Return [x, y] of the center of cell containing provided text 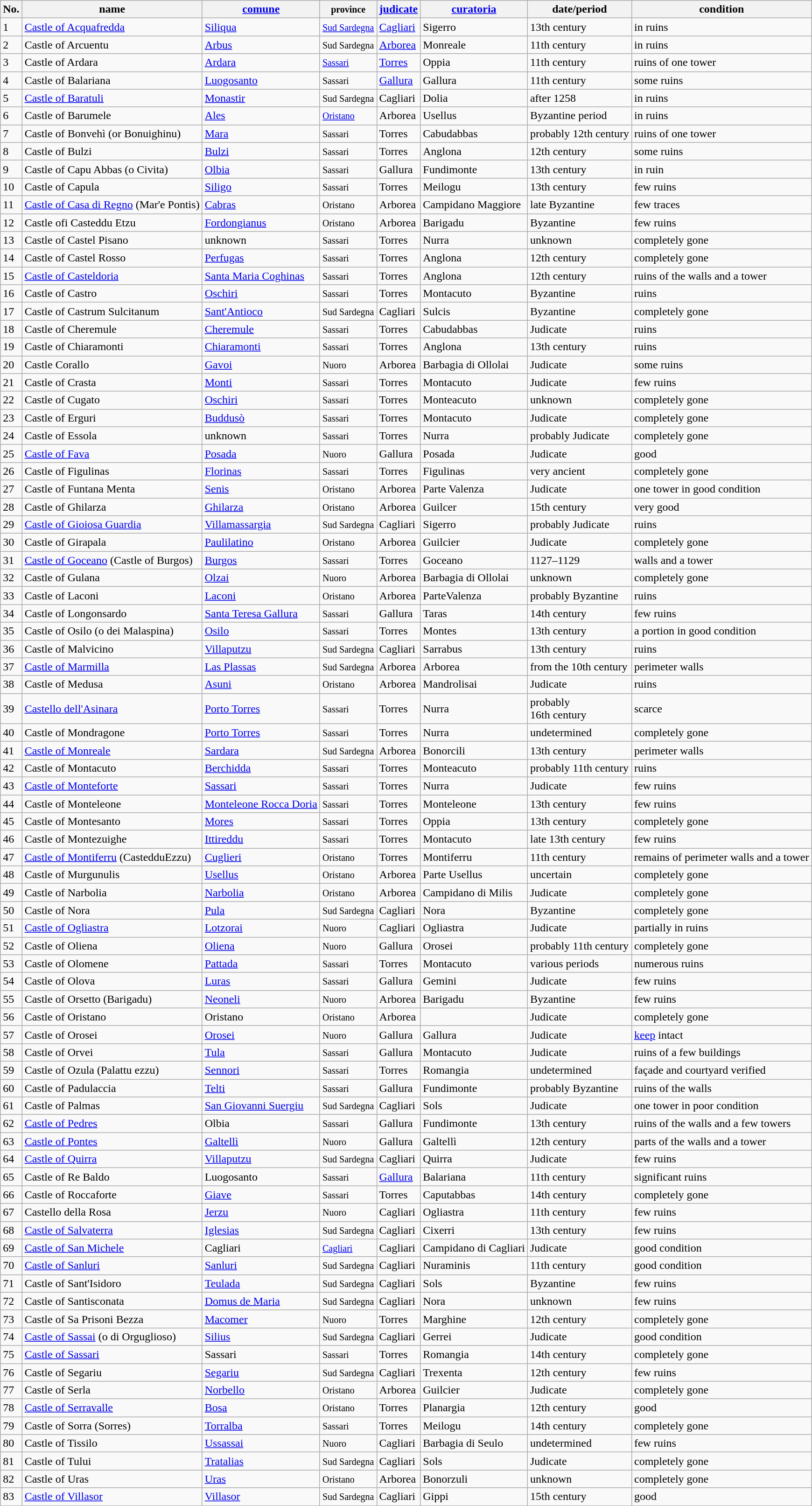
late 13th century [580, 839]
27 [11, 489]
Mores [261, 822]
44 [11, 803]
Castle of Olova [112, 981]
numerous ruins [721, 964]
18 [11, 329]
11 [11, 204]
Paulilatino [261, 542]
Monreale [474, 45]
50 [11, 910]
Castle of Palmas [112, 1106]
Castle of Figulinas [112, 471]
Castle of Mondragone [112, 732]
Buddusò [261, 418]
24 [11, 436]
54 [11, 981]
Santa Maria Coghinas [261, 276]
after 1258 [580, 98]
59 [11, 1070]
Cixerri [474, 1230]
Castle of Girapala [112, 542]
21 [11, 382]
Caputabbas [474, 1195]
Castle of Cugato [112, 400]
13 [11, 240]
ruins of the walls and a few towers [721, 1124]
Figulinas [474, 471]
78 [11, 1408]
Villamassargia [261, 525]
6 [11, 116]
Sardara [261, 750]
65 [11, 1177]
22 [11, 400]
Lotzorai [261, 928]
45 [11, 822]
Olzai [261, 578]
Cabras [261, 204]
Castle of Sassari [112, 1354]
No. [11, 9]
37 [11, 667]
25 [11, 453]
Parte Usellus [474, 875]
Castle of Medusa [112, 684]
Castle of Monteforte [112, 786]
32 [11, 578]
Castle of Orvei [112, 1052]
53 [11, 964]
Castle of Capula [112, 187]
probably 16th century [580, 709]
Castle of Bulzi [112, 151]
Castle of Laconi [112, 596]
Castle of Chiaramonti [112, 347]
one tower in poor condition [721, 1106]
Castle of Ozula (Palattu ezzu) [112, 1070]
Sanluri [261, 1266]
14 [11, 258]
Castle of Pedres [112, 1124]
Marghine [474, 1319]
Monti [261, 382]
Ittireddu [261, 839]
Castle of Nora [112, 910]
73 [11, 1319]
2 [11, 45]
ruins of a few buildings [721, 1052]
38 [11, 684]
Laconi [261, 596]
Cheremule [261, 329]
parts of the walls and a tower [721, 1141]
Florinas [261, 471]
Nuraminis [474, 1266]
35 [11, 631]
1 [11, 27]
67 [11, 1212]
61 [11, 1106]
Narbolia [261, 893]
Domus de Maria [261, 1301]
Sennori [261, 1070]
Castle of Monteleone [112, 803]
few traces [721, 204]
Castle of Osilo (o dei Malaspina) [112, 631]
Perfugas [261, 258]
Silius [261, 1337]
Bonorcili [474, 750]
55 [11, 999]
Telti [261, 1088]
Sant'Antioco [261, 311]
34 [11, 613]
Tula [261, 1052]
Trexenta [474, 1372]
Castle of Barumele [112, 116]
20 [11, 365]
ParteValenza [474, 596]
Taras [474, 613]
52 [11, 946]
26 [11, 471]
Castle of Funtana Menta [112, 489]
Sulcis [474, 311]
Burgos [261, 560]
83 [11, 1497]
3 [11, 63]
Castle of Castel Pisano [112, 240]
date/period [580, 9]
46 [11, 839]
Castle of Montezuighe [112, 839]
Santa Teresa Gallura [261, 613]
51 [11, 928]
Cuglieri [261, 857]
Barbagia di Seulo [474, 1443]
Castle ofi Casteddu Etzu [112, 223]
Ghilarza [261, 507]
Iglesias [261, 1230]
Castle of Salvaterra [112, 1230]
80 [11, 1443]
Balariana [474, 1177]
Siliqua [261, 27]
remains of perimeter walls and a tower [721, 857]
significant ruins [721, 1177]
Castello della Rosa [112, 1212]
Castle of Goceano (Castle of Burgos) [112, 560]
71 [11, 1283]
Pula [261, 910]
Castle of Tului [112, 1461]
comune [261, 9]
Macomer [261, 1319]
Castle of Segariu [112, 1372]
Castle of Pontes [112, 1141]
Segariu [261, 1372]
56 [11, 1017]
57 [11, 1034]
Asuni [261, 684]
Ardara [261, 63]
one tower in good condition [721, 489]
Castle of Montesanto [112, 822]
66 [11, 1195]
Monteleone [474, 803]
Bosa [261, 1408]
Byzantine period [580, 116]
Castle of Uras [112, 1479]
68 [11, 1230]
Pattada [261, 964]
Castle of Serravalle [112, 1408]
Parte Valenza [474, 489]
Planargia [474, 1408]
Neoneli [261, 999]
58 [11, 1052]
4 [11, 80]
Castle of Olomene [112, 964]
Castle of Monreale [112, 750]
Quirra [474, 1159]
Castle of Gulana [112, 578]
82 [11, 1479]
Monastir [261, 98]
39 [11, 709]
23 [11, 418]
Senis [261, 489]
8 [11, 151]
75 [11, 1354]
San Giovanni Suergiu [261, 1106]
walls and a tower [721, 560]
Castle of Casa di Regno (Mar'e Pontis) [112, 204]
Torralba [261, 1426]
from the 10th century [580, 667]
17 [11, 311]
Castle of Montiferru (CastedduEzzu) [112, 857]
48 [11, 875]
Jerzu [261, 1212]
Castle of Castrum Sulcitanum [112, 311]
Campidano Maggiore [474, 204]
very ancient [580, 471]
various periods [580, 964]
Castle of Gioiosa Guardia [112, 525]
Guilcer [474, 507]
ruins of the walls and a tower [721, 276]
12 [11, 223]
74 [11, 1337]
Castle of Quirra [112, 1159]
Castle of Sa Prisoni Bezza [112, 1319]
70 [11, 1266]
Bulzi [261, 151]
Osilo [261, 631]
43 [11, 786]
Castle of Malvicino [112, 649]
10 [11, 187]
Castle Corallo [112, 365]
Castle of Montacuto [112, 768]
façade and courtyard verified [721, 1070]
keep intact [721, 1034]
Campidano di Cagliari [474, 1248]
Castle of Padulaccia [112, 1088]
Castle of Capu Abbas (o Civita) [112, 169]
31 [11, 560]
Mandrolisai [474, 684]
Castle of Cheremule [112, 329]
5 [11, 98]
76 [11, 1372]
Gemini [474, 981]
15 [11, 276]
Sarrabus [474, 649]
Montiferru [474, 857]
province [348, 9]
72 [11, 1301]
30 [11, 542]
9 [11, 169]
Gavoi [261, 365]
Castle of Erguri [112, 418]
Castle of Marmilla [112, 667]
Castle of Murgunulis [112, 875]
Castle of Orsetto (Barigadu) [112, 999]
Castle of Narbolia [112, 893]
Castle of Arcuentu [112, 45]
Castle of Crasta [112, 382]
Ales [261, 116]
Dolia [474, 98]
Gerrei [474, 1337]
Castle of Tissilo [112, 1443]
Castle of Sant'Isidoro [112, 1283]
in ruin [721, 169]
7 [11, 134]
Castle of Castel Rosso [112, 258]
41 [11, 750]
Castle of Balariana [112, 80]
33 [11, 596]
Berchidda [261, 768]
36 [11, 649]
Castle of Villasor [112, 1497]
Montes [474, 631]
late Byzantine [580, 204]
Castle of Sassai (o di Orguglioso) [112, 1337]
Teulada [261, 1283]
curatoria [474, 9]
Castle of Ogliastra [112, 928]
name [112, 9]
Gippi [474, 1497]
Castle of Fava [112, 453]
a portion in good condition [721, 631]
Giave [261, 1195]
69 [11, 1248]
Arbus [261, 45]
Monteleone Rocca Doria [261, 803]
Castle of Baratuli [112, 98]
Castle of Santisconata [112, 1301]
1127–1129 [580, 560]
77 [11, 1390]
partially in ruins [721, 928]
60 [11, 1088]
Oliena [261, 946]
uncertain [580, 875]
42 [11, 768]
Castle of Re Baldo [112, 1177]
Siligo [261, 187]
Tratalias [261, 1461]
Castle of Oliena [112, 946]
Castle of Castro [112, 294]
16 [11, 294]
Fordongianus [261, 223]
Campidano di Milis [474, 893]
49 [11, 893]
Ussassai [261, 1443]
Castle of Ghilarza [112, 507]
Bonorzuli [474, 1479]
condition [721, 9]
Castle of Serla [112, 1390]
Uras [261, 1479]
Castle of Roccaforte [112, 1195]
Castello dell'Asinara [112, 709]
Castle of Ardara [112, 63]
very good [721, 507]
79 [11, 1426]
Luras [261, 981]
Castle of Sanluri [112, 1266]
Castle of Casteldoria [112, 276]
40 [11, 732]
19 [11, 347]
Castle of Bonvehì (or Bonuighinu) [112, 134]
scarce [721, 709]
ruins of the walls [721, 1088]
47 [11, 857]
28 [11, 507]
Castle of Longonsardo [112, 613]
Norbello [261, 1390]
Castle of Acquafredda [112, 27]
probably 12th century [580, 134]
Chiaramonti [261, 347]
29 [11, 525]
Goceano [474, 560]
Castle of Sorra (Sorres) [112, 1426]
judicate [399, 9]
Villasor [261, 1497]
63 [11, 1141]
Las Plassas [261, 667]
62 [11, 1124]
Castle of Oristano [112, 1017]
64 [11, 1159]
81 [11, 1461]
Castle of San Michele [112, 1248]
Mara [261, 134]
Castle of Essola [112, 436]
Castle of Orosei [112, 1034]
